From the cell containing the given text, extract its center point as (x, y) coordinate. 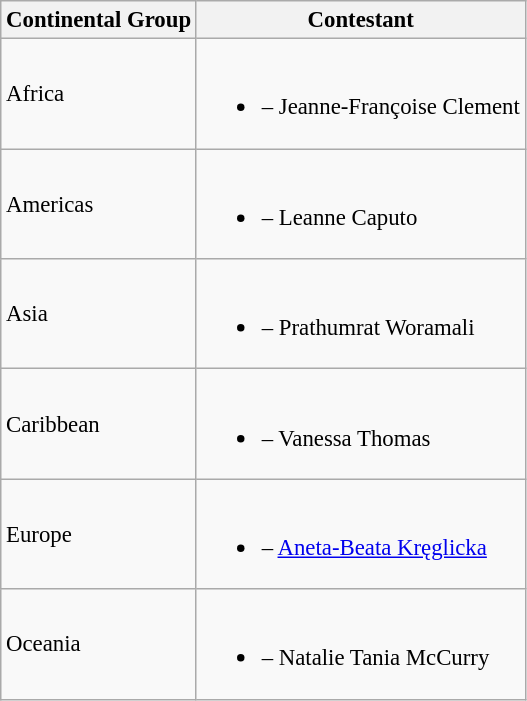
Contestant (360, 20)
Americas (99, 204)
Caribbean (99, 424)
– Aneta-Beata Kręglicka (360, 534)
– Vanessa Thomas (360, 424)
Oceania (99, 644)
Europe (99, 534)
Africa (99, 94)
Continental Group (99, 20)
– Natalie Tania McCurry (360, 644)
– Leanne Caputo (360, 204)
– Jeanne-Françoise Clement (360, 94)
Asia (99, 314)
– Prathumrat Woramali (360, 314)
